Search for the cell housing the specified text and yield its (x, y) center coordinate. 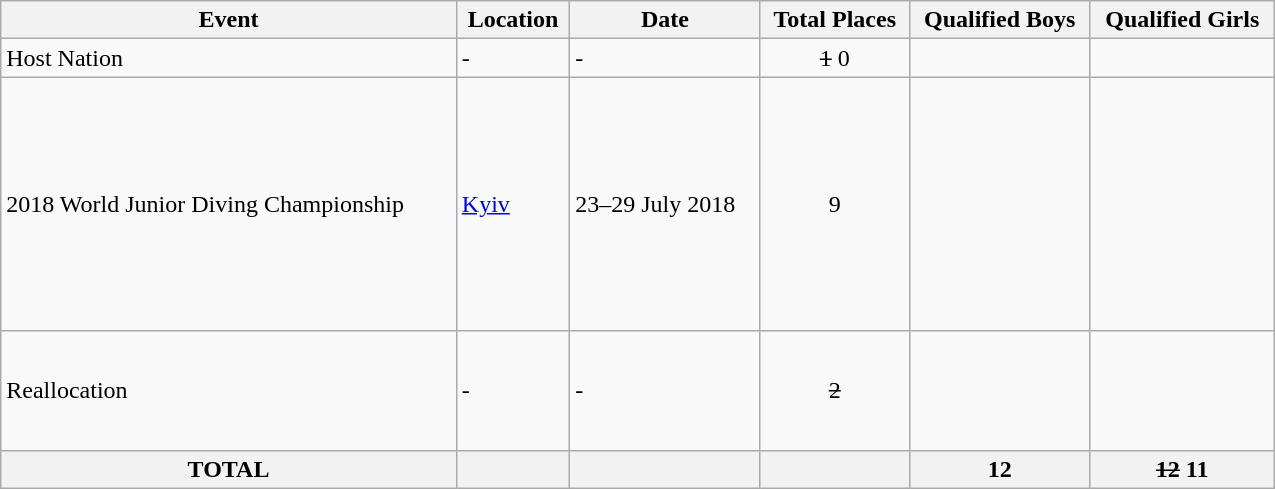
Qualified Girls (1182, 20)
9 (834, 204)
TOTAL (229, 469)
Reallocation (229, 390)
Location (512, 20)
23–29 July 2018 (666, 204)
Qualified Boys (1000, 20)
2 (834, 390)
2018 World Junior Diving Championship (229, 204)
Kyiv (512, 204)
12 11 (1182, 469)
Host Nation (229, 58)
Event (229, 20)
Total Places (834, 20)
Date (666, 20)
1 0 (834, 58)
12 (1000, 469)
